Return the [X, Y] coordinate for the center point of the cell that contains the specified text.  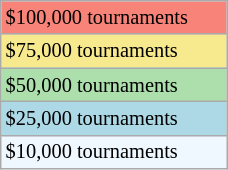
$100,000 tournaments [114, 17]
$10,000 tournaments [114, 152]
$50,000 tournaments [114, 85]
$25,000 tournaments [114, 118]
$75,000 tournaments [114, 51]
